Search for the cell housing the specified text and yield its [X, Y] center coordinate. 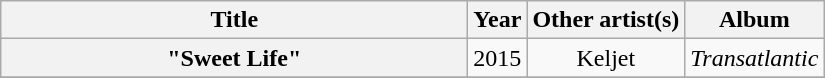
2015 [498, 58]
Title [234, 20]
Other artist(s) [606, 20]
Transatlantic [754, 58]
Year [498, 20]
Keljet [606, 58]
Album [754, 20]
"Sweet Life" [234, 58]
